Provide the (x, y) coordinate of the cell's center where the given text is located.  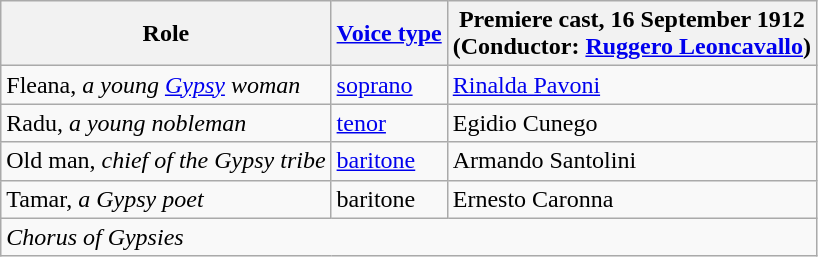
tenor (389, 123)
Chorus of Gypsies (409, 237)
Armando Santolini (632, 161)
soprano (389, 85)
Premiere cast, 16 September 1912(Conductor: Ruggero Leoncavallo) (632, 34)
Role (166, 34)
Voice type (389, 34)
Tamar, a Gypsy poet (166, 199)
Egidio Cunego (632, 123)
Rinalda Pavoni (632, 85)
Radu, a young nobleman (166, 123)
Old man, chief of the Gypsy tribe (166, 161)
Fleana, a young Gypsy woman (166, 85)
Ernesto Caronna (632, 199)
